Scan for the cell matching the given text and deliver its [X, Y] coordinate at center. 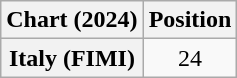
Chart (2024) [72, 20]
Position [190, 20]
Italy (FIMI) [72, 58]
24 [190, 58]
